Determine the [x, y] coordinate at the center of the cell enclosing the given text.  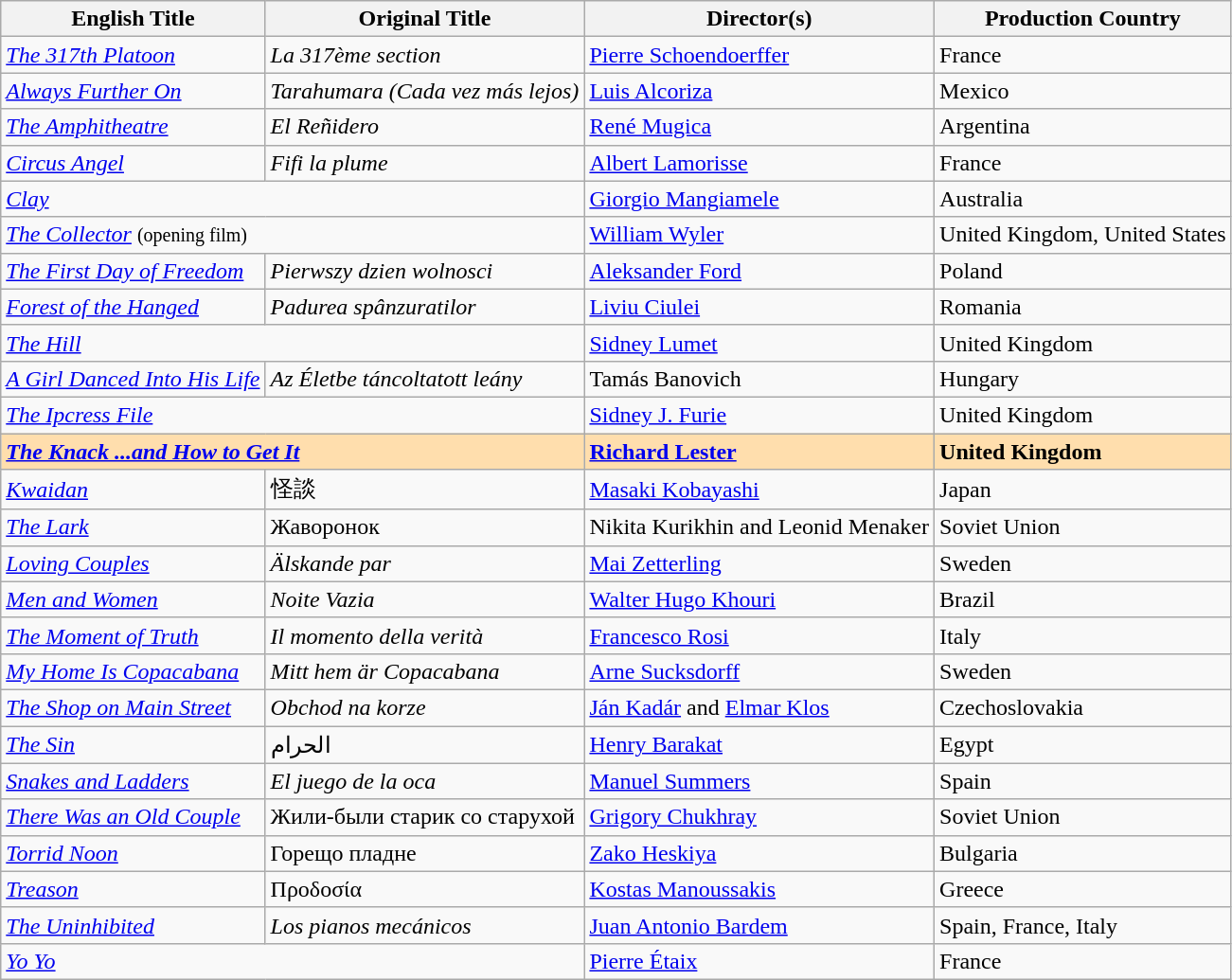
Pierre Schoendoerffer [759, 55]
Brazil [1083, 599]
Italy [1083, 635]
Poland [1083, 271]
Giorgio Mangiamele [759, 199]
Argentina [1083, 127]
The Lark [133, 527]
Masaki Kobayashi [759, 490]
Hungary [1083, 379]
Жили-были старик со старухой [424, 817]
Director(s) [759, 19]
Pierre Étaix [759, 961]
Nikita Kurikhin and Leonid Menaker [759, 527]
Προδοσία [424, 889]
Sidney J. Furie [759, 415]
怪談 [424, 490]
Arne Sucksdorff [759, 671]
Bulgaria [1083, 853]
Albert Lamorisse [759, 163]
Az Életbe táncoltatott leány [424, 379]
There Was an Old Couple [133, 817]
Aleksander Ford [759, 271]
Francesco Rosi [759, 635]
Yo Yo [293, 961]
Fifi la plume [424, 163]
The Ipcress File [293, 415]
Egypt [1083, 744]
Ján Kadár and Elmar Klos [759, 707]
Kostas Manoussakis [759, 889]
United Kingdom, United States [1083, 235]
Greece [1083, 889]
Grigory Chukhray [759, 817]
Padurea spânzuratilor [424, 307]
Loving Couples [133, 563]
The First Day of Freedom [133, 271]
Clay [293, 199]
Los pianos mecánicos [424, 925]
A Girl Danced Into His Life [133, 379]
Australia [1083, 199]
La 317ème section [424, 55]
The Sin [133, 744]
Il momento della verità [424, 635]
Luis Alcoriza [759, 91]
Circus Angel [133, 163]
Richard Lester [759, 452]
Spain [1083, 781]
Romania [1083, 307]
Juan Antonio Bardem [759, 925]
Tamás Banovich [759, 379]
Älskande par [424, 563]
Production Country [1083, 19]
English Title [133, 19]
Noite Vazia [424, 599]
Treason [133, 889]
Mai Zetterling [759, 563]
Горещо пладне [424, 853]
Japan [1083, 490]
Forest of the Hanged [133, 307]
Original Title [424, 19]
Жаворонок [424, 527]
Obchod na korze [424, 707]
El juego de la oca [424, 781]
Sidney Lumet [759, 343]
René Mugica [759, 127]
Zako Heskiya [759, 853]
Mitt hem är Copacabana [424, 671]
The Shop on Main Street [133, 707]
Men and Women [133, 599]
Snakes and Ladders [133, 781]
Torrid Noon [133, 853]
My Home Is Copacabana [133, 671]
The Uninhibited [133, 925]
Czechoslovakia [1083, 707]
Pierwszy dzien wolnosci [424, 271]
The Collector (opening film) [293, 235]
The 317th Platoon [133, 55]
William Wyler [759, 235]
Walter Hugo Khouri [759, 599]
Henry Barakat [759, 744]
Spain, France, Italy [1083, 925]
Always Further On [133, 91]
Manuel Summers [759, 781]
The Knack ...and How to Get It [293, 452]
The Moment of Truth [133, 635]
The Hill [293, 343]
The Amphitheatre [133, 127]
Kwaidan [133, 490]
الحرام [424, 744]
El Reñidero [424, 127]
Liviu Ciulei [759, 307]
Mexico [1083, 91]
Tarahumara (Cada vez más lejos) [424, 91]
